Scan for the cell matching the given text and deliver its [X, Y] coordinate at center. 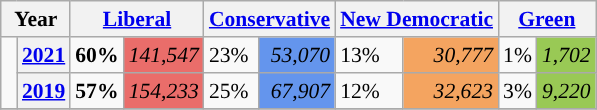
Green [547, 19]
Conservative [270, 19]
154,233 [164, 91]
30,777 [450, 55]
2021 [44, 55]
13% [369, 55]
141,547 [164, 55]
57% [96, 91]
23% [232, 55]
3% [518, 91]
67,907 [298, 91]
2019 [44, 91]
Liberal [137, 19]
32,623 [450, 91]
1,702 [566, 55]
53,070 [298, 55]
12% [369, 91]
60% [96, 55]
Year [36, 19]
1% [518, 55]
9,220 [566, 91]
New Democratic [416, 19]
25% [232, 91]
